Output the [x, y] coordinate of the center of the cell containing the given text.  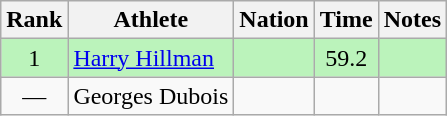
Athlete [151, 20]
— [34, 96]
Time [346, 20]
Georges Dubois [151, 96]
Harry Hillman [151, 58]
59.2 [346, 58]
1 [34, 58]
Rank [34, 20]
Notes [412, 20]
Nation [274, 20]
